Output the [x, y] coordinate of the center of the cell containing the given text.  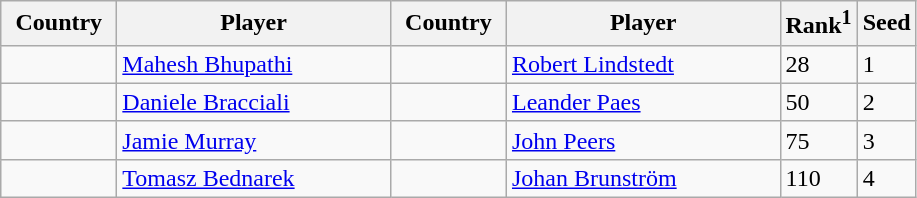
4 [886, 178]
28 [818, 64]
Daniele Bracciali [254, 102]
Jamie Murray [254, 140]
50 [818, 102]
2 [886, 102]
Mahesh Bhupathi [254, 64]
Tomasz Bednarek [254, 178]
75 [818, 140]
3 [886, 140]
Robert Lindstedt [643, 64]
Rank1 [818, 24]
Leander Paes [643, 102]
Seed [886, 24]
John Peers [643, 140]
1 [886, 64]
Johan Brunström [643, 178]
110 [818, 178]
